For the text-containing cell, return its midpoint in (X, Y) coordinate format. 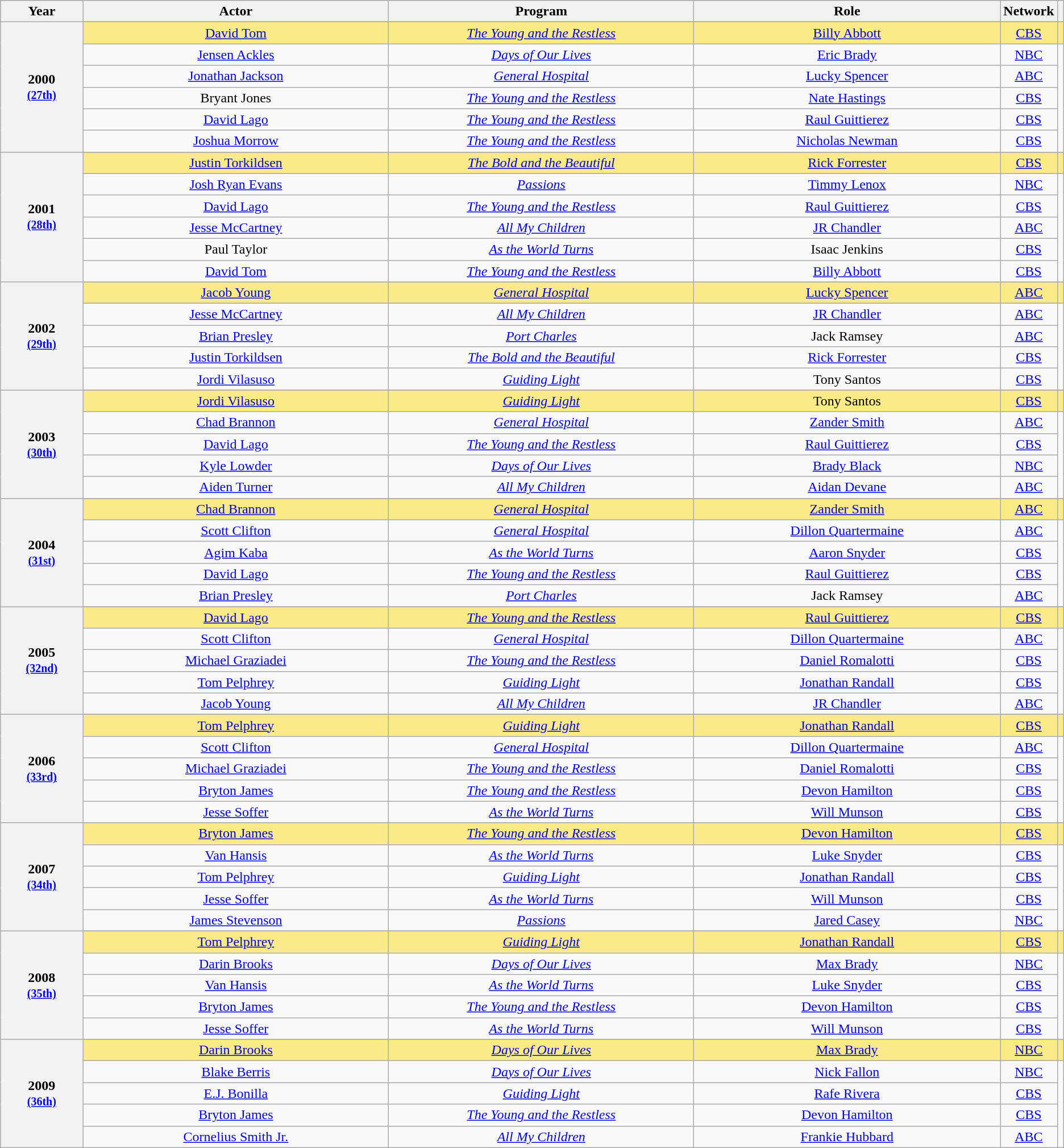
Timmy Lenox (847, 184)
Program (541, 11)
2006 (33rd) (42, 769)
Bryant Jones (236, 98)
Aaron Snyder (847, 552)
Kyle Lowder (236, 466)
2002 (29th) (42, 336)
Aiden Turner (236, 487)
Frankie Hubbard (847, 1137)
Paul Taylor (236, 249)
Jared Casey (847, 920)
Actor (236, 11)
Eric Brady (847, 55)
Brady Black (847, 466)
Aidan Devane (847, 487)
2000 (27th) (42, 87)
2008 (35th) (42, 985)
Rafe Rivera (847, 1093)
Agim Kaba (236, 552)
Blake Berris (236, 1072)
Cornelius Smith Jr. (236, 1137)
Josh Ryan Evans (236, 184)
James Stevenson (236, 920)
2004 (31st) (42, 552)
Jonathan Jackson (236, 76)
2003 (30th) (42, 444)
2005 (32nd) (42, 660)
2009 (36th) (42, 1093)
Joshua Morrow (236, 141)
Jensen Ackles (236, 55)
Nicholas Newman (847, 141)
E.J. Bonilla (236, 1093)
Year (42, 11)
Network (1029, 11)
2007 (34th) (42, 877)
2001 (28th) (42, 217)
Role (847, 11)
Nate Hastings (847, 98)
Isaac Jenkins (847, 249)
Nick Fallon (847, 1072)
